Detect which cell encompasses the target text, then output its (x, y) center coordinate. 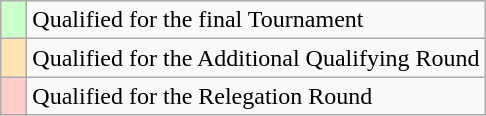
Qualified for the Additional Qualifying Round (256, 58)
Qualified for the final Tournament (256, 20)
Qualified for the Relegation Round (256, 96)
